Return the [X, Y] coordinate for the center point of the cell that contains the specified text.  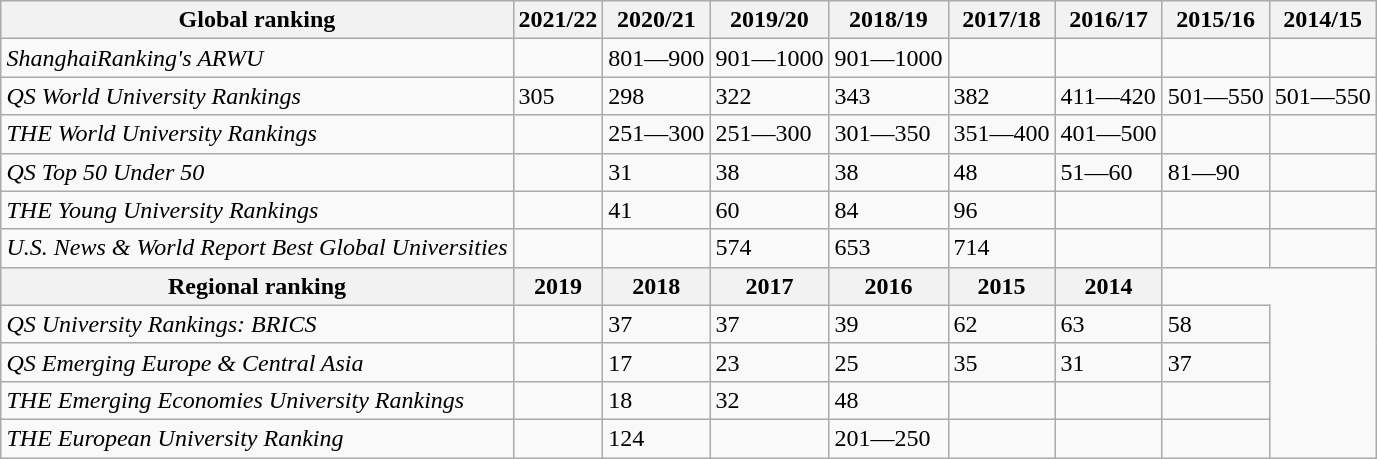
96 [1002, 210]
714 [1002, 248]
84 [888, 210]
62 [1002, 324]
2018/19 [888, 20]
2017 [770, 286]
574 [770, 248]
ShanghaiRanking's ARWU [257, 58]
25 [888, 362]
QS Emerging Europe & Central Asia [257, 362]
THE Young University Rankings [257, 210]
322 [770, 96]
Regional ranking [257, 286]
41 [656, 210]
THE Emerging Economies University Rankings [257, 400]
Global ranking [257, 20]
124 [656, 438]
17 [656, 362]
QS University Rankings: BRICS [257, 324]
305 [558, 96]
2020/21 [656, 20]
382 [1002, 96]
60 [770, 210]
39 [888, 324]
2014/15 [1322, 20]
343 [888, 96]
QS Top 50 Under 50 [257, 172]
2016 [888, 286]
298 [656, 96]
2015/16 [1216, 20]
2014 [1108, 286]
411—420 [1108, 96]
81—90 [1216, 172]
2017/18 [1002, 20]
23 [770, 362]
801—900 [656, 58]
THE World University Rankings [257, 134]
2019 [558, 286]
2016/17 [1108, 20]
653 [888, 248]
35 [1002, 362]
QS World University Rankings [257, 96]
18 [656, 400]
U.S. News & World Report Best Global Universities [257, 248]
301—350 [888, 134]
THE European University Ranking [257, 438]
51—60 [1108, 172]
58 [1216, 324]
32 [770, 400]
2019/20 [770, 20]
2018 [656, 286]
201—250 [888, 438]
401—500 [1108, 134]
63 [1108, 324]
2021/22 [558, 20]
2015 [1002, 286]
351—400 [1002, 134]
